Return the (x, y) coordinate for the center point of the cell that contains the specified text.  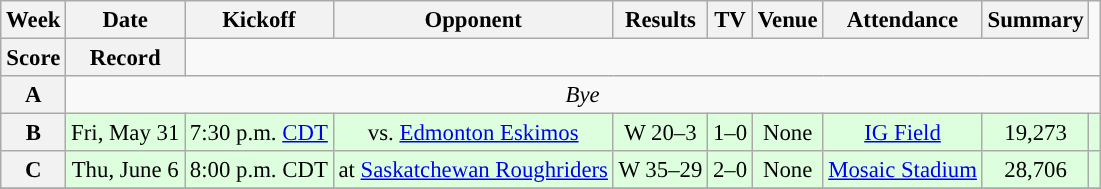
Mosaic Stadium (902, 170)
TV (730, 20)
at Saskatchewan Roughriders (473, 170)
Kickoff (260, 20)
Date (126, 20)
Fri, May 31 (126, 133)
Summary (1036, 20)
B (34, 133)
Thu, June 6 (126, 170)
IG Field (902, 133)
W 20–3 (660, 133)
A (34, 95)
Record (126, 58)
Venue (788, 20)
Opponent (473, 20)
Score (34, 58)
19,273 (1036, 133)
Results (660, 20)
Attendance (902, 20)
8:00 p.m. CDT (260, 170)
Week (34, 20)
7:30 p.m. CDT (260, 133)
vs. Edmonton Eskimos (473, 133)
Bye (583, 95)
1–0 (730, 133)
C (34, 170)
28,706 (1036, 170)
2–0 (730, 170)
W 35–29 (660, 170)
